Extract the [x, y] coordinate from the center of the cell holding the provided text.  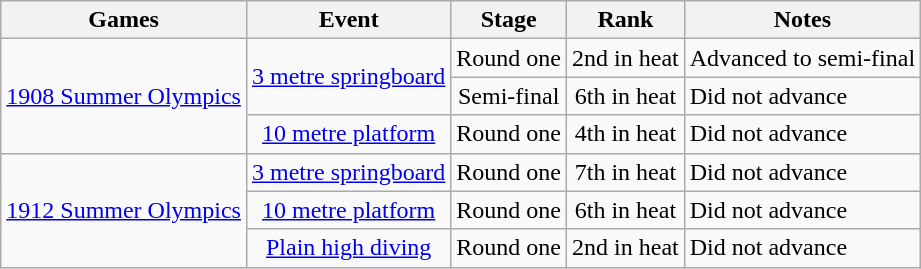
4th in heat [626, 134]
7th in heat [626, 172]
1908 Summer Olympics [124, 96]
Event [348, 20]
Semi-final [509, 96]
Plain high diving [348, 248]
1912 Summer Olympics [124, 210]
Notes [802, 20]
Advanced to semi-final [802, 58]
Rank [626, 20]
Stage [509, 20]
Games [124, 20]
